Output the [X, Y] coordinate of the center of the cell containing the given text.  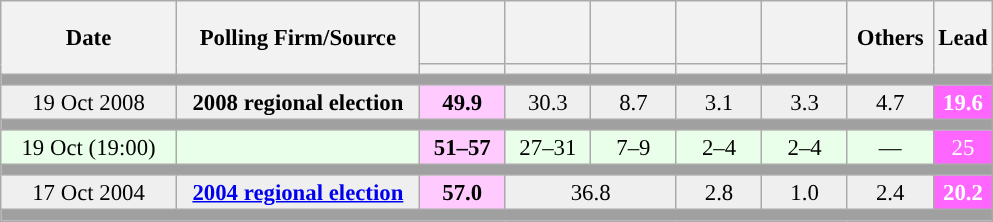
Others [890, 38]
57.0 [462, 194]
2.8 [719, 194]
— [890, 148]
7–9 [634, 148]
19 Oct 2008 [89, 102]
25 [963, 148]
51–57 [462, 148]
20.2 [963, 194]
19 Oct (19:00) [89, 148]
Lead [963, 38]
2.4 [890, 194]
49.9 [462, 102]
3.1 [719, 102]
4.7 [890, 102]
2008 regional election [298, 102]
30.3 [548, 102]
19.6 [963, 102]
Polling Firm/Source [298, 38]
27–31 [548, 148]
2004 regional election [298, 194]
3.3 [805, 102]
Date [89, 38]
36.8 [590, 194]
1.0 [805, 194]
17 Oct 2004 [89, 194]
8.7 [634, 102]
